Find where the given text appears and provide that cell's center as [x, y] coordinate. 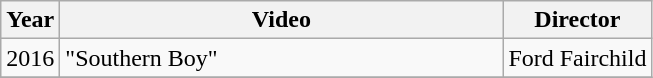
2016 [30, 58]
Ford Fairchild [578, 58]
"Southern Boy" [282, 58]
Director [578, 20]
Video [282, 20]
Year [30, 20]
